Capture the cell that displays the provided text and extract its (x, y) central coordinate. 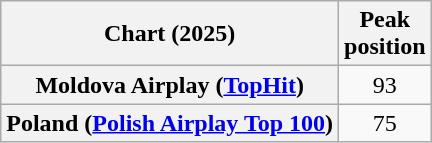
Chart (2025) (170, 34)
Moldova Airplay (TopHit) (170, 85)
Peakposition (385, 34)
93 (385, 85)
Poland (Polish Airplay Top 100) (170, 123)
75 (385, 123)
